Return [x, y] of the center of cell containing provided text 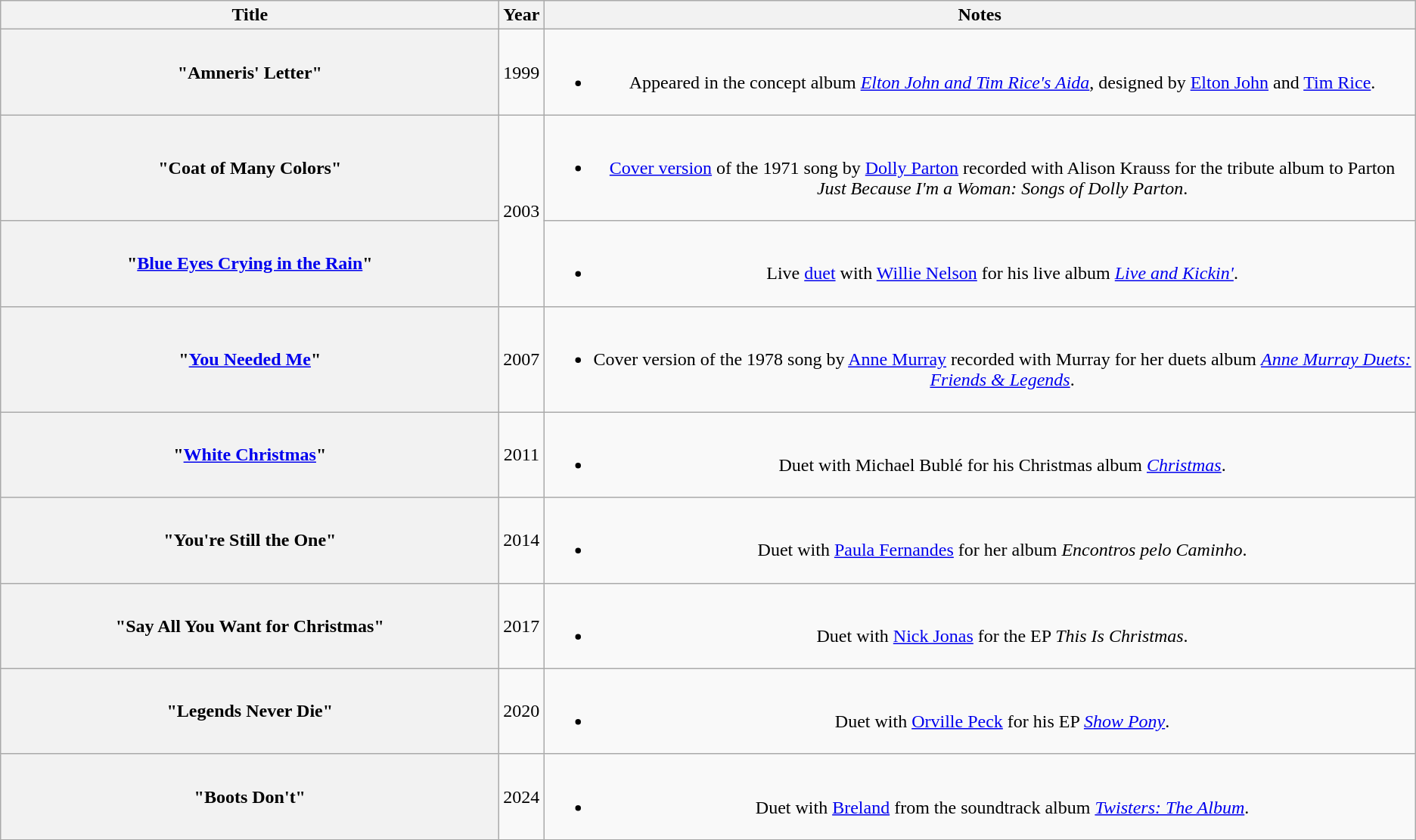
1999 [522, 73]
2011 [522, 455]
Duet with Orville Peck for his EP Show Pony. [980, 711]
Notes [980, 15]
Duet with Michael Bublé for his Christmas album Christmas. [980, 455]
"Blue Eyes Crying in the Rain" [250, 263]
"You're Still the One" [250, 540]
Duet with Paula Fernandes for her album Encontros pelo Caminho. [980, 540]
Year [522, 15]
2014 [522, 540]
"Amneris' Letter" [250, 73]
"White Christmas" [250, 455]
2007 [522, 359]
Duet with Breland from the soundtrack album Twisters: The Album. [980, 797]
"Legends Never Die" [250, 711]
2003 [522, 210]
Appeared in the concept album Elton John and Tim Rice's Aida, designed by Elton John and Tim Rice. [980, 73]
2017 [522, 626]
"Boots Don't" [250, 797]
Live duet with Willie Nelson for his live album Live and Kickin'. [980, 263]
"Say All You Want for Christmas" [250, 626]
"Coat of Many Colors" [250, 168]
"You Needed Me" [250, 359]
2020 [522, 711]
2024 [522, 797]
Title [250, 15]
Duet with Nick Jonas for the EP This Is Christmas. [980, 626]
Cover version of the 1978 song by Anne Murray recorded with Murray for her duets album Anne Murray Duets: Friends & Legends. [980, 359]
